Capture the cell that displays the provided text and extract its [X, Y] central coordinate. 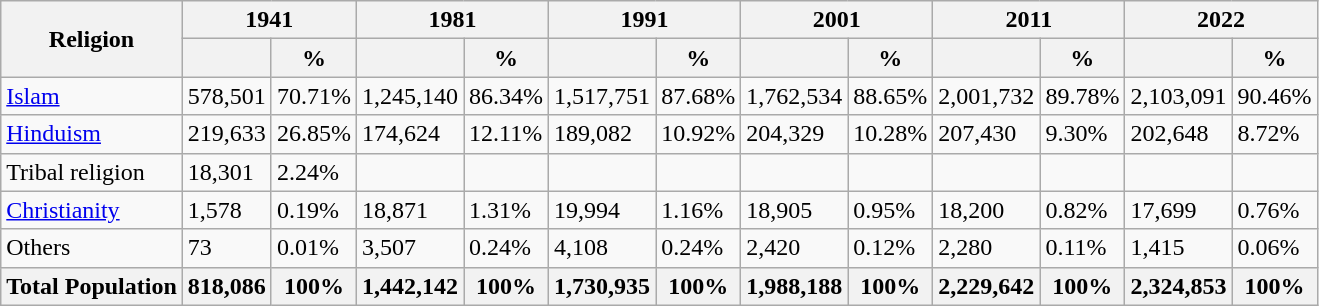
17,699 [1178, 210]
10.92% [698, 134]
174,624 [410, 134]
1.16% [698, 210]
Others [92, 248]
1,245,140 [410, 96]
2,280 [986, 248]
1,762,534 [794, 96]
202,648 [1178, 134]
90.46% [1274, 96]
219,633 [226, 134]
1,730,935 [602, 286]
578,501 [226, 96]
2,229,642 [986, 286]
1,442,142 [410, 286]
2,001,732 [986, 96]
Islam [92, 96]
18,905 [794, 210]
2011 [1029, 20]
Tribal religion [92, 172]
Total Population [92, 286]
1,578 [226, 210]
2,420 [794, 248]
12.11% [506, 134]
0.11% [1082, 248]
8.72% [1274, 134]
1.31% [506, 210]
2,324,853 [1178, 286]
10.28% [890, 134]
86.34% [506, 96]
204,329 [794, 134]
1981 [452, 20]
0.12% [890, 248]
1941 [269, 20]
89.78% [1082, 96]
189,082 [602, 134]
3,507 [410, 248]
2001 [837, 20]
18,871 [410, 210]
73 [226, 248]
0.19% [314, 210]
19,994 [602, 210]
18,301 [226, 172]
2022 [1221, 20]
1,988,188 [794, 286]
818,086 [226, 286]
0.95% [890, 210]
88.65% [890, 96]
Religion [92, 39]
0.82% [1082, 210]
70.71% [314, 96]
9.30% [1082, 134]
1,415 [1178, 248]
4,108 [602, 248]
1,517,751 [602, 96]
0.01% [314, 248]
0.06% [1274, 248]
87.68% [698, 96]
1991 [645, 20]
26.85% [314, 134]
207,430 [986, 134]
Christianity [92, 210]
0.76% [1274, 210]
Hinduism [92, 134]
2,103,091 [1178, 96]
2.24% [314, 172]
18,200 [986, 210]
